Extract the [X, Y] coordinate from the center of the cell holding the provided text.  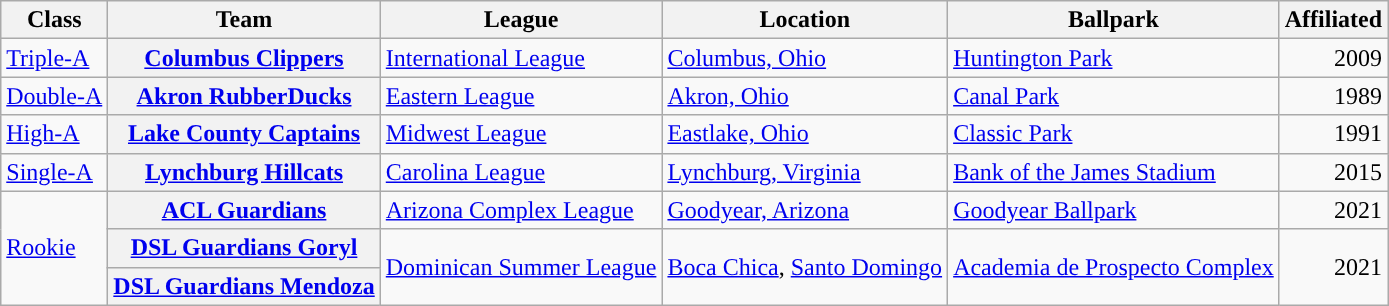
Columbus, Ohio [805, 58]
ACL Guardians [244, 210]
Rookie [54, 248]
Bank of the James Stadium [1114, 172]
Dominican Summer League [521, 267]
Goodyear, Arizona [805, 210]
2009 [1333, 58]
League [521, 20]
DSL Guardians Goryl [244, 248]
Canal Park [1114, 96]
Class [54, 20]
DSL Guardians Mendoza [244, 286]
Lake County Captains [244, 134]
Triple-A [54, 58]
Goodyear Ballpark [1114, 210]
Ballpark [1114, 20]
Single-A [54, 172]
2015 [1333, 172]
1991 [1333, 134]
Eastern League [521, 96]
Academia de Prospecto Complex [1114, 267]
Affiliated [1333, 20]
Classic Park [1114, 134]
Boca Chica, Santo Domingo [805, 267]
Arizona Complex League [521, 210]
Carolina League [521, 172]
Double-A [54, 96]
Huntington Park [1114, 58]
International League [521, 58]
1989 [1333, 96]
Lynchburg, Virginia [805, 172]
Lynchburg Hillcats [244, 172]
Akron, Ohio [805, 96]
Midwest League [521, 134]
Team [244, 20]
Eastlake, Ohio [805, 134]
Columbus Clippers [244, 58]
Akron RubberDucks [244, 96]
High-A [54, 134]
Location [805, 20]
